Determine the (x, y) coordinate at the center of the cell enclosing the given text.  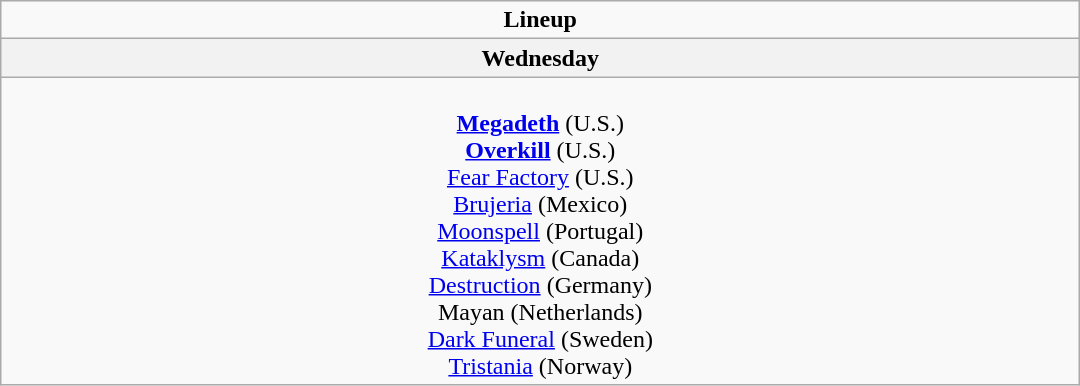
Wednesday (540, 58)
Lineup (540, 20)
